Locate the cell with the specified text and output its [X, Y] center coordinate. 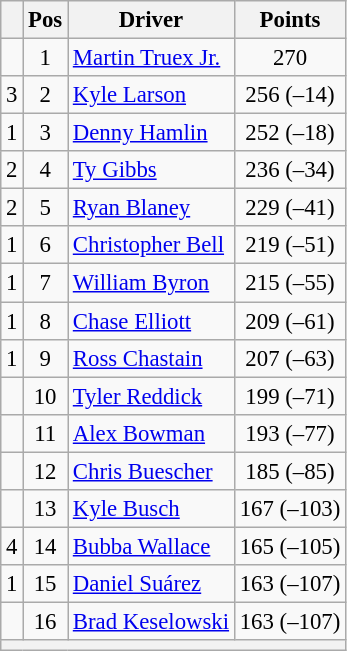
12 [46, 471]
165 (–105) [290, 546]
Tyler Reddick [152, 396]
229 (–41) [290, 208]
Chase Elliott [152, 321]
7 [46, 283]
Daniel Suárez [152, 584]
6 [46, 245]
Ross Chastain [152, 358]
5 [46, 208]
219 (–51) [290, 245]
167 (–103) [290, 509]
236 (–34) [290, 170]
252 (–18) [290, 133]
10 [46, 396]
Bubba Wallace [152, 546]
207 (–63) [290, 358]
16 [46, 621]
Christopher Bell [152, 245]
11 [46, 433]
270 [290, 58]
Ty Gibbs [152, 170]
14 [46, 546]
8 [46, 321]
9 [46, 358]
209 (–61) [290, 321]
Martin Truex Jr. [152, 58]
215 (–55) [290, 283]
Alex Bowman [152, 433]
Points [290, 20]
Chris Buescher [152, 471]
13 [46, 509]
15 [46, 584]
256 (–14) [290, 95]
Denny Hamlin [152, 133]
William Byron [152, 283]
193 (–77) [290, 433]
Driver [152, 20]
Pos [46, 20]
199 (–71) [290, 396]
Ryan Blaney [152, 208]
185 (–85) [290, 471]
Kyle Larson [152, 95]
Brad Keselowski [152, 621]
Kyle Busch [152, 509]
